Find where the given text appears and provide that cell's center as (x, y) coordinate. 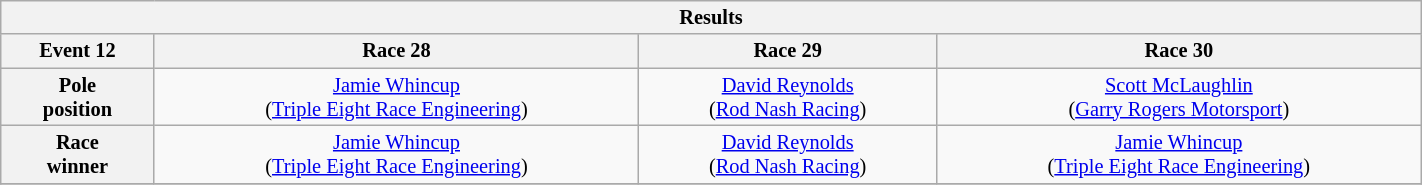
Racewinner (78, 154)
Race 30 (1178, 51)
Results (711, 17)
Event 12 (78, 51)
Race 29 (788, 51)
Poleposition (78, 97)
Scott McLaughlin(Garry Rogers Motorsport) (1178, 97)
Race 28 (396, 51)
